Detect which cell encompasses the target text, then output its (X, Y) center coordinate. 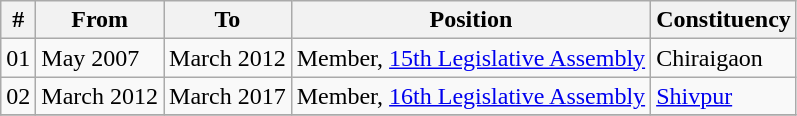
From (100, 20)
Chiraigaon (724, 58)
Constituency (724, 20)
Shivpur (724, 96)
01 (18, 58)
02 (18, 96)
Position (470, 20)
To (228, 20)
May 2007 (100, 58)
March 2017 (228, 96)
Member, 16th Legislative Assembly (470, 96)
Member, 15th Legislative Assembly (470, 58)
# (18, 20)
